Capture the cell that displays the provided text and extract its (X, Y) central coordinate. 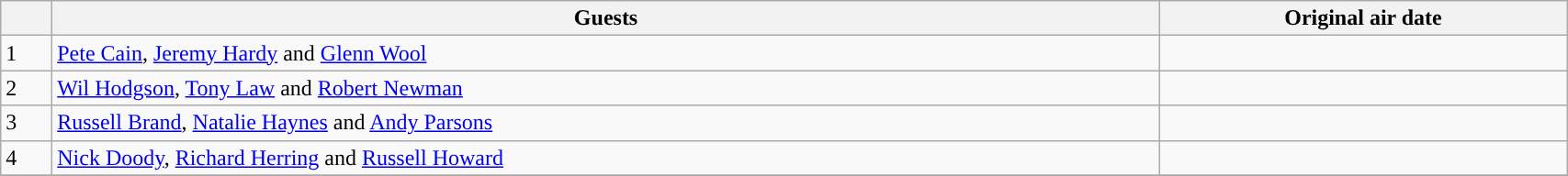
Wil Hodgson, Tony Law and Robert Newman (606, 88)
1 (27, 53)
Russell Brand, Natalie Haynes and Andy Parsons (606, 123)
Nick Doody, Richard Herring and Russell Howard (606, 158)
4 (27, 158)
2 (27, 88)
3 (27, 123)
Pete Cain, Jeremy Hardy and Glenn Wool (606, 53)
Original air date (1363, 18)
Guests (606, 18)
